Search for the cell housing the specified text and yield its [x, y] center coordinate. 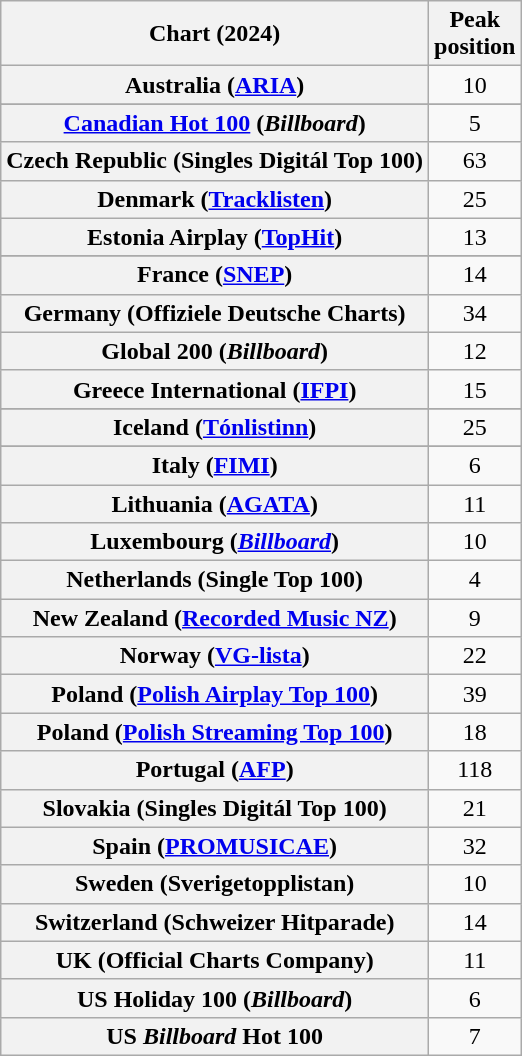
118 [475, 770]
Slovakia (Singles Digitál Top 100) [215, 808]
18 [475, 732]
Norway (VG-lista) [215, 656]
Greece International (IFPI) [215, 389]
Czech Republic (Singles Digitál Top 100) [215, 161]
UK (Official Charts Company) [215, 960]
Lithuania (AGATA) [215, 503]
5 [475, 123]
Poland (Polish Streaming Top 100) [215, 732]
Luxembourg (Billboard) [215, 542]
Denmark (Tracklisten) [215, 199]
21 [475, 808]
13 [475, 237]
Iceland (Tónlistinn) [215, 427]
Peakposition [475, 34]
US Billboard Hot 100 [215, 1036]
39 [475, 694]
7 [475, 1036]
Poland (Polish Airplay Top 100) [215, 694]
9 [475, 618]
US Holiday 100 (Billboard) [215, 998]
Portugal (AFP) [215, 770]
12 [475, 351]
Canadian Hot 100 (Billboard) [215, 123]
Germany (Offiziele Deutsche Charts) [215, 313]
22 [475, 656]
Global 200 (Billboard) [215, 351]
Chart (2024) [215, 34]
Australia (ARIA) [215, 85]
France (SNEP) [215, 275]
15 [475, 389]
34 [475, 313]
Sweden (Sverigetopplistan) [215, 884]
32 [475, 846]
New Zealand (Recorded Music NZ) [215, 618]
Switzerland (Schweizer Hitparade) [215, 922]
Netherlands (Single Top 100) [215, 580]
Estonia Airplay (TopHit) [215, 237]
63 [475, 161]
4 [475, 580]
Italy (FIMI) [215, 465]
Spain (PROMUSICAE) [215, 846]
